Pinpoint the cell where the given text exists, returning its (X, Y) midpoint coordinate. 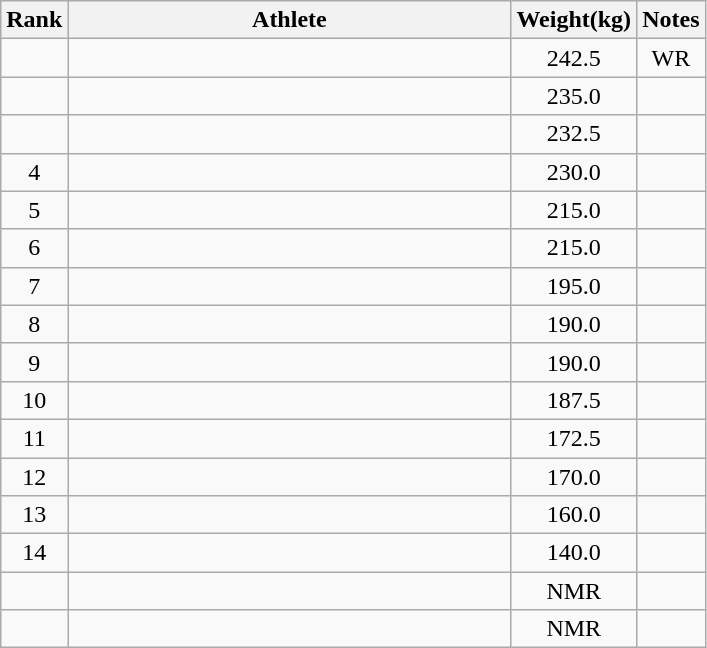
172.5 (574, 438)
Athlete (290, 20)
Weight(kg) (574, 20)
WR (671, 58)
187.5 (574, 400)
Notes (671, 20)
4 (34, 172)
230.0 (574, 172)
235.0 (574, 96)
242.5 (574, 58)
8 (34, 324)
11 (34, 438)
232.5 (574, 134)
5 (34, 210)
12 (34, 477)
Rank (34, 20)
9 (34, 362)
10 (34, 400)
14 (34, 553)
160.0 (574, 515)
170.0 (574, 477)
140.0 (574, 553)
195.0 (574, 286)
6 (34, 248)
7 (34, 286)
13 (34, 515)
